Search for the cell housing the specified text and yield its [x, y] center coordinate. 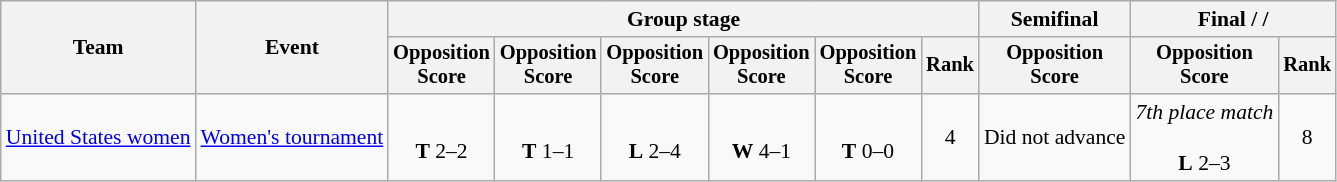
7th place matchL 2–3 [1204, 138]
Group stage [684, 19]
T 0–0 [868, 138]
L 2–4 [654, 138]
Women's tournament [292, 138]
Team [98, 48]
United States women [98, 138]
W 4–1 [762, 138]
Did not advance [1055, 138]
Semifinal [1055, 19]
T 2–2 [442, 138]
T 1–1 [548, 138]
8 [1307, 138]
Event [292, 48]
Final / / [1233, 19]
4 [950, 138]
